Pinpoint the cell where the given text exists, returning its (X, Y) midpoint coordinate. 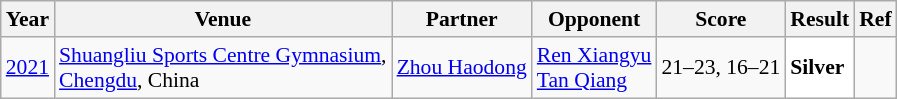
Ref (875, 19)
Silver (820, 68)
Result (820, 19)
Shuangliu Sports Centre Gymnasium,Chengdu, China (223, 68)
Opponent (594, 19)
Year (28, 19)
Partner (462, 19)
Ren Xiangyu Tan Qiang (594, 68)
Score (720, 19)
Venue (223, 19)
2021 (28, 68)
Zhou Haodong (462, 68)
21–23, 16–21 (720, 68)
